Detect which cell encompasses the target text, then output its (X, Y) center coordinate. 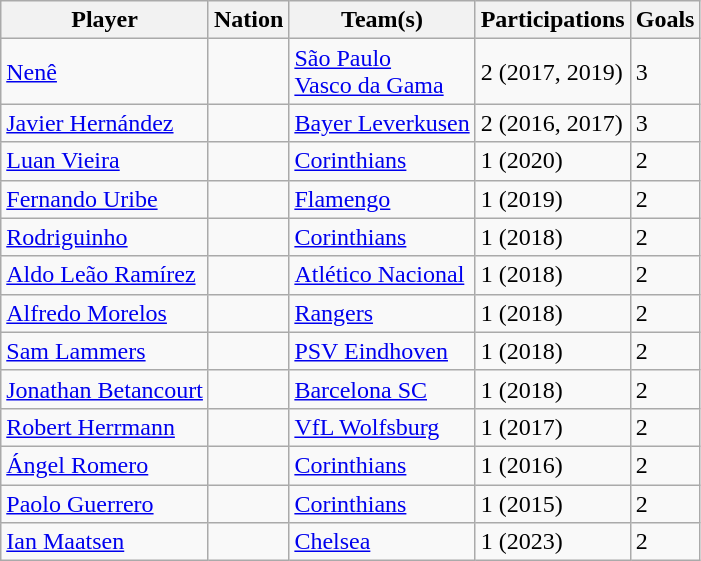
Atlético Nacional (382, 275)
1 (2019) (552, 199)
VfL Wolfsburg (382, 427)
Robert Herrmann (105, 427)
São Paulo Vasco da Gama (382, 72)
1 (2017) (552, 427)
1 (2015) (552, 503)
Ángel Romero (105, 465)
Bayer Leverkusen (382, 123)
Luan Vieira (105, 161)
Ian Maatsen (105, 542)
Participations (552, 20)
Jonathan Betancourt (105, 389)
Flamengo (382, 199)
Rangers (382, 313)
Team(s) (382, 20)
2 (2016, 2017) (552, 123)
1 (2020) (552, 161)
Goals (665, 20)
Rodriguinho (105, 237)
Javier Hernández (105, 123)
Chelsea (382, 542)
Alfredo Morelos (105, 313)
Nenê (105, 72)
Sam Lammers (105, 351)
2 (2017, 2019) (552, 72)
PSV Eindhoven (382, 351)
Player (105, 20)
1 (2023) (552, 542)
Paolo Guerrero (105, 503)
1 (2016) (552, 465)
Aldo Leão Ramírez (105, 275)
Barcelona SC (382, 389)
Nation (248, 20)
Fernando Uribe (105, 199)
